Extract the (X, Y) coordinate from the center of the cell holding the provided text.  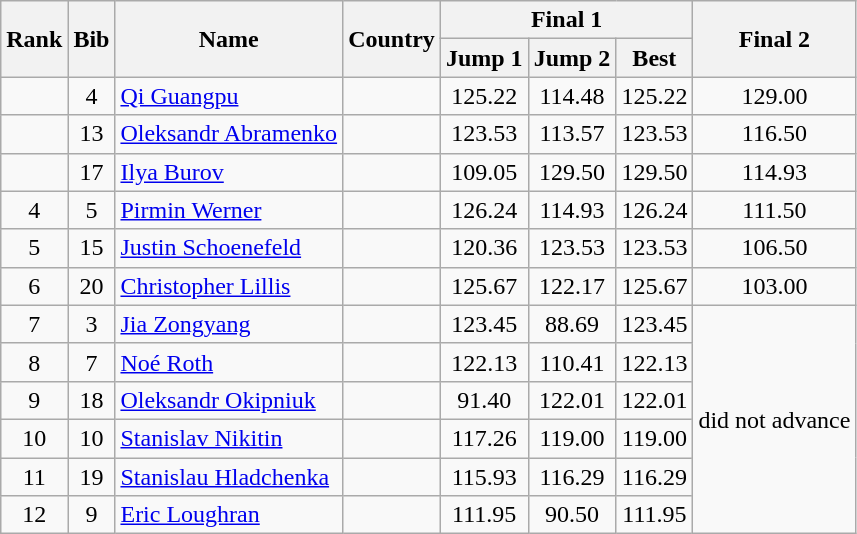
Rank (34, 39)
Christopher Lillis (229, 286)
19 (92, 477)
88.69 (572, 324)
20 (92, 286)
Noé Roth (229, 362)
Oleksandr Okipniuk (229, 400)
Ilya Burov (229, 172)
Bib (92, 39)
13 (92, 134)
Stanislau Hladchenka (229, 477)
113.57 (572, 134)
Justin Schoenefeld (229, 248)
Jia Zongyang (229, 324)
Qi Guangpu (229, 96)
90.50 (572, 515)
103.00 (774, 286)
117.26 (484, 438)
106.50 (774, 248)
6 (34, 286)
Name (229, 39)
Jump 2 (572, 58)
Oleksandr Abramenko (229, 134)
111.50 (774, 210)
Final 1 (566, 20)
Stanislav Nikitin (229, 438)
18 (92, 400)
122.17 (572, 286)
116.50 (774, 134)
129.00 (774, 96)
120.36 (484, 248)
3 (92, 324)
109.05 (484, 172)
Eric Loughran (229, 515)
110.41 (572, 362)
17 (92, 172)
Best (654, 58)
did not advance (774, 419)
8 (34, 362)
Pirmin Werner (229, 210)
114.48 (572, 96)
Jump 1 (484, 58)
11 (34, 477)
12 (34, 515)
115.93 (484, 477)
Final 2 (774, 39)
Country (392, 39)
15 (92, 248)
91.40 (484, 400)
